From the cell containing the given text, extract its center point as [x, y] coordinate. 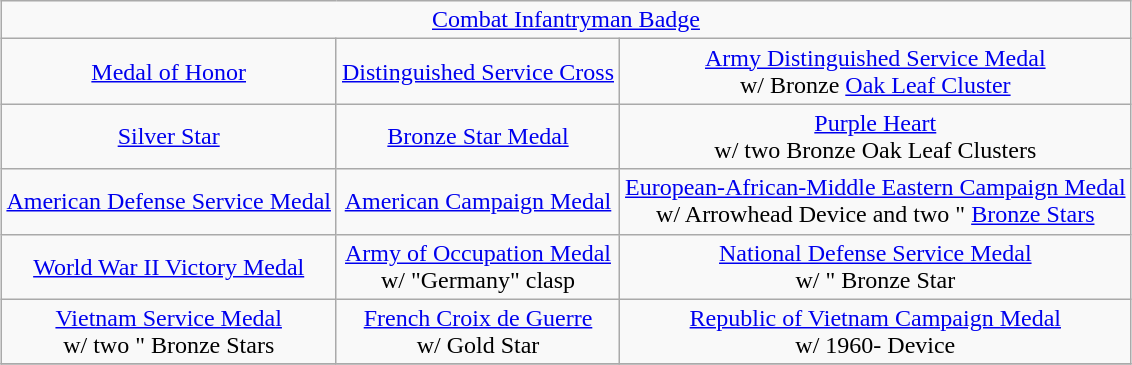
Bronze Star Medal [478, 136]
Silver Star [169, 136]
Purple Heart w/ two Bronze Oak Leaf Clusters [876, 136]
Medal of Honor [169, 72]
Republic of Vietnam Campaign Medal w/ 1960- Device [876, 332]
Combat Infantryman Badge [566, 20]
National Defense Service Medal w/ " Bronze Star [876, 266]
Army Distinguished Service Medal w/ Bronze Oak Leaf Cluster [876, 72]
French Croix de Guerre w/ Gold Star [478, 332]
American Defense Service Medal [169, 202]
American Campaign Medal [478, 202]
Army of Occupation Medal w/ "Germany" clasp [478, 266]
World War II Victory Medal [169, 266]
Distinguished Service Cross [478, 72]
European-African-Middle Eastern Campaign Medal w/ Arrowhead Device and two " Bronze Stars [876, 202]
Vietnam Service Medal w/ two " Bronze Stars [169, 332]
